Scan for the cell matching the given text and deliver its (X, Y) coordinate at center. 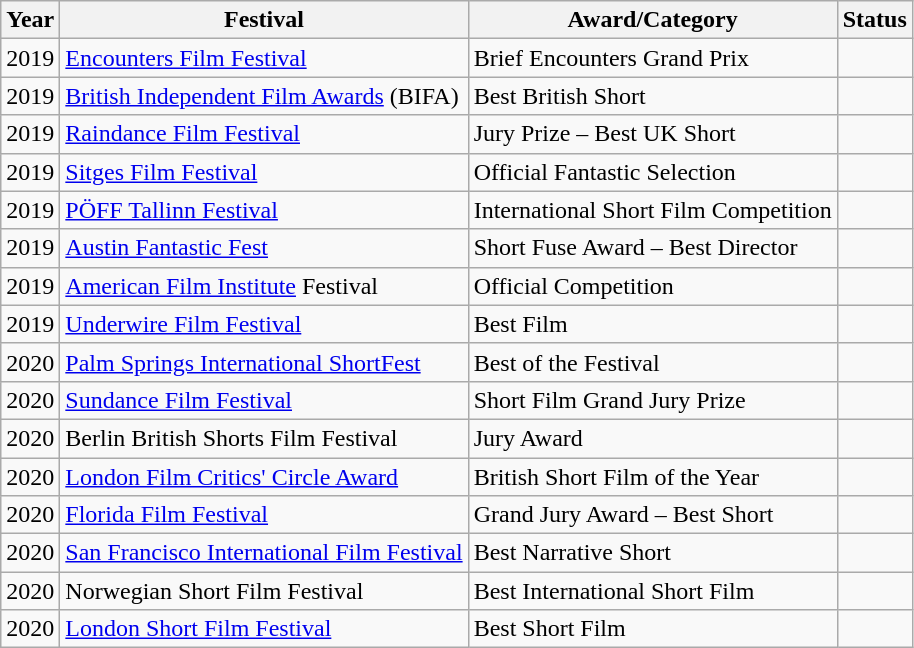
Palm Springs International ShortFest (264, 362)
Jury Prize – Best UK Short (652, 134)
Norwegian Short Film Festival (264, 591)
Grand Jury Award – Best Short (652, 515)
Best British Short (652, 96)
Status (874, 20)
Brief Encounters Grand Prix (652, 58)
London Film Critics' Circle Award (264, 477)
Florida Film Festival (264, 515)
Year (30, 20)
Sundance Film Festival (264, 400)
Festival (264, 20)
Short Film Grand Jury Prize (652, 400)
American Film Institute Festival (264, 286)
Best of the Festival (652, 362)
Sitges Film Festival (264, 172)
PÖFF Tallinn Festival (264, 210)
Jury Award (652, 438)
London Short Film Festival (264, 629)
Official Competition (652, 286)
International Short Film Competition (652, 210)
Underwire Film Festival (264, 324)
Best Film (652, 324)
San Francisco International Film Festival (264, 553)
Austin Fantastic Fest (264, 248)
Raindance Film Festival (264, 134)
Official Fantastic Selection (652, 172)
Encounters Film Festival (264, 58)
British Independent Film Awards (BIFA) (264, 96)
Best Short Film (652, 629)
Berlin British Shorts Film Festival (264, 438)
Best International Short Film (652, 591)
Award/Category (652, 20)
Short Fuse Award – Best Director (652, 248)
Best Narrative Short (652, 553)
British Short Film of the Year (652, 477)
